Output the (X, Y) coordinate of the center of the cell containing the given text.  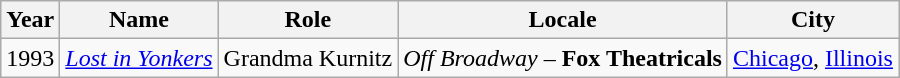
Off Broadway – Fox Theatricals (563, 58)
City (812, 20)
Locale (563, 20)
Grandma Kurnitz (308, 58)
Lost in Yonkers (139, 58)
Role (308, 20)
1993 (30, 58)
Chicago, Illinois (812, 58)
Name (139, 20)
Year (30, 20)
